From the cell containing the given text, extract its center point as [X, Y] coordinate. 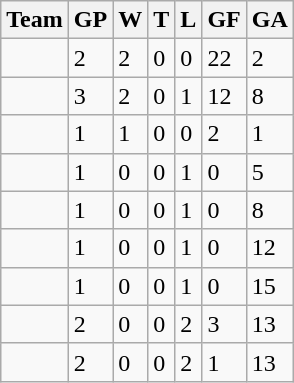
T [162, 20]
GP [90, 20]
GA [270, 20]
Team [35, 20]
L [188, 20]
15 [270, 286]
22 [224, 58]
W [130, 20]
5 [270, 172]
GF [224, 20]
